Return the (x, y) coordinate for the center point of the cell that contains the specified text.  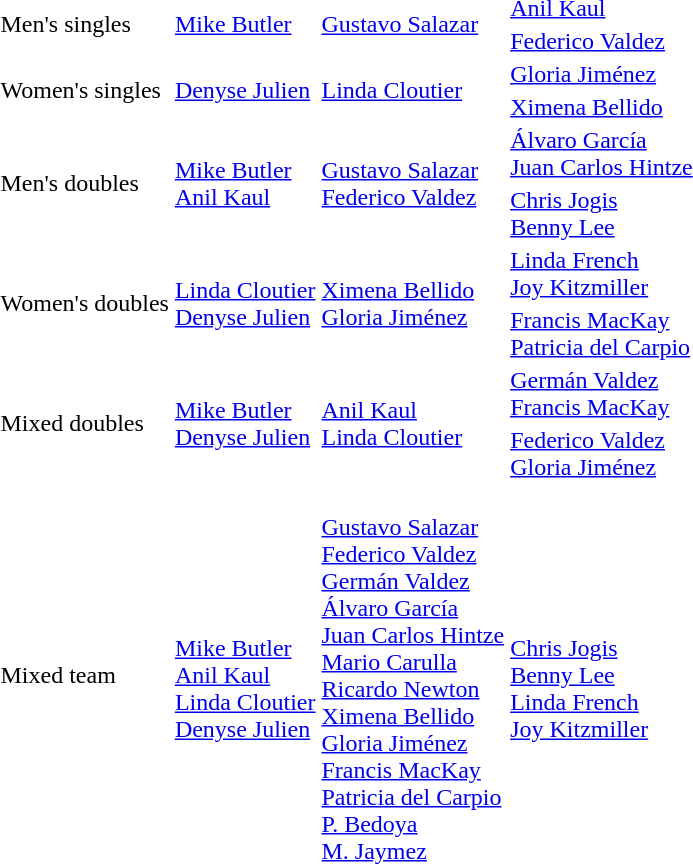
Linda Cloutier (413, 90)
Denyse Julien (245, 90)
Mike Butler Anil Kaul (245, 184)
Gustavo Salazar Federico Valdez (413, 184)
Ximena Bellido Gloria Jiménez (413, 304)
Mike Butler Denyse Julien (245, 424)
Linda Cloutier Denyse Julien (245, 304)
Anil Kaul Linda Cloutier (413, 424)
